Identify which cell holds the provided text, then report its (X, Y) central coordinate. 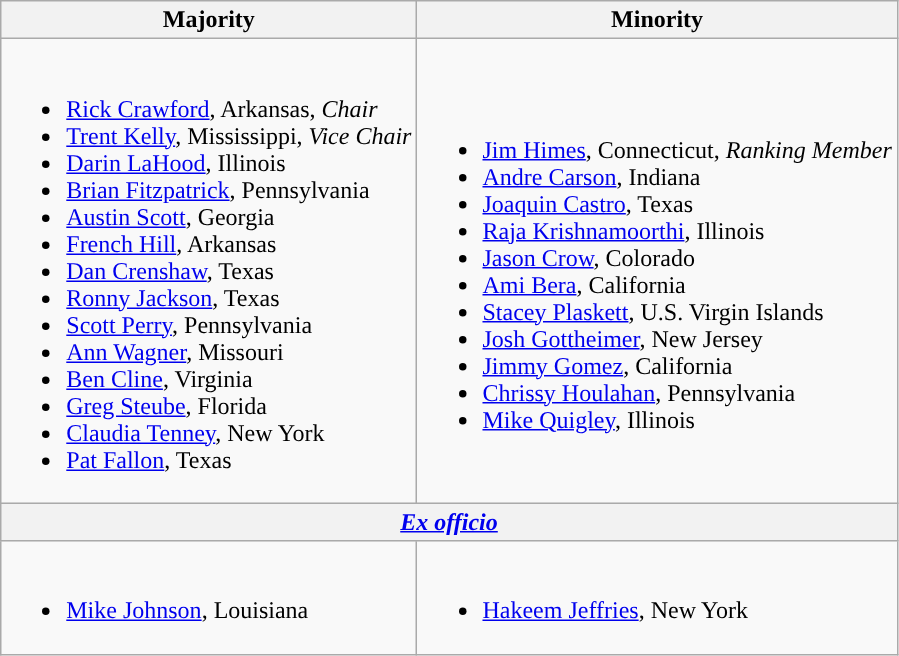
Ex officio (450, 522)
Mike Johnson, Louisiana (209, 598)
Majority (209, 20)
Minority (657, 20)
Hakeem Jeffries, New York (657, 598)
